Capture the cell that displays the provided text and extract its [x, y] central coordinate. 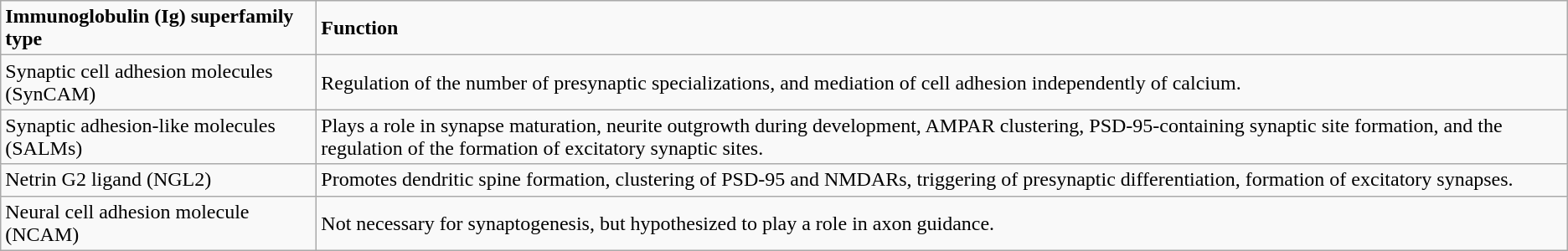
Netrin G2 ligand (NGL2) [159, 180]
Neural cell adhesion molecule (NCAM) [159, 223]
Function [941, 28]
Regulation of the number of presynaptic specializations, and mediation of cell adhesion independently of calcium. [941, 82]
Synaptic adhesion-like molecules (SALMs) [159, 137]
Promotes dendritic spine formation, clustering of PSD-95 and NMDARs, triggering of presynaptic differentiation, formation of excitatory synapses. [941, 180]
Immunoglobulin (Ig) superfamily type [159, 28]
Synaptic cell adhesion molecules (SynCAM) [159, 82]
Not necessary for synaptogenesis, but hypothesized to play a role in axon guidance. [941, 223]
